Locate the cell with the specified text and output its (X, Y) center coordinate. 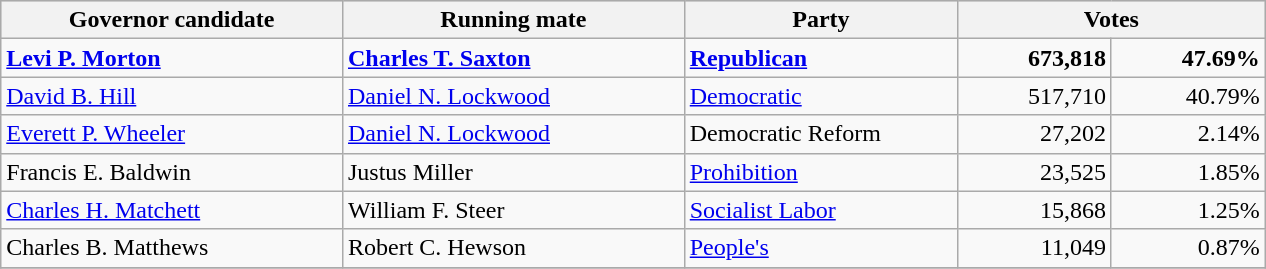
673,818 (1035, 58)
1.85% (1188, 172)
0.87% (1188, 248)
Democratic (820, 96)
Prohibition (820, 172)
47.69% (1188, 58)
Governor candidate (172, 20)
Socialist Labor (820, 210)
Charles B. Matthews (172, 248)
Francis E. Baldwin (172, 172)
Running mate (513, 20)
23,525 (1035, 172)
Republican (820, 58)
Charles H. Matchett (172, 210)
11,049 (1035, 248)
1.25% (1188, 210)
Levi P. Morton (172, 58)
27,202 (1035, 134)
People's (820, 248)
2.14% (1188, 134)
Votes (1112, 20)
Everett P. Wheeler (172, 134)
David B. Hill (172, 96)
517,710 (1035, 96)
Justus Miller (513, 172)
Charles T. Saxton (513, 58)
Party (820, 20)
Robert C. Hewson (513, 248)
Democratic Reform (820, 134)
15,868 (1035, 210)
William F. Steer (513, 210)
40.79% (1188, 96)
